Find where the given text appears and provide that cell's center as (x, y) coordinate. 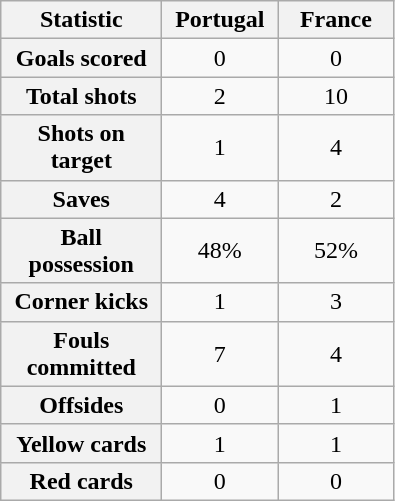
10 (336, 96)
7 (220, 354)
Red cards (82, 481)
Offsides (82, 405)
Portugal (220, 20)
Goals scored (82, 58)
Total shots (82, 96)
Yellow cards (82, 443)
France (336, 20)
48% (220, 250)
Ball possession (82, 250)
52% (336, 250)
Statistic (82, 20)
3 (336, 302)
Shots on target (82, 148)
Corner kicks (82, 302)
Fouls committed (82, 354)
Saves (82, 199)
